For the text-containing cell, return its midpoint in (x, y) coordinate format. 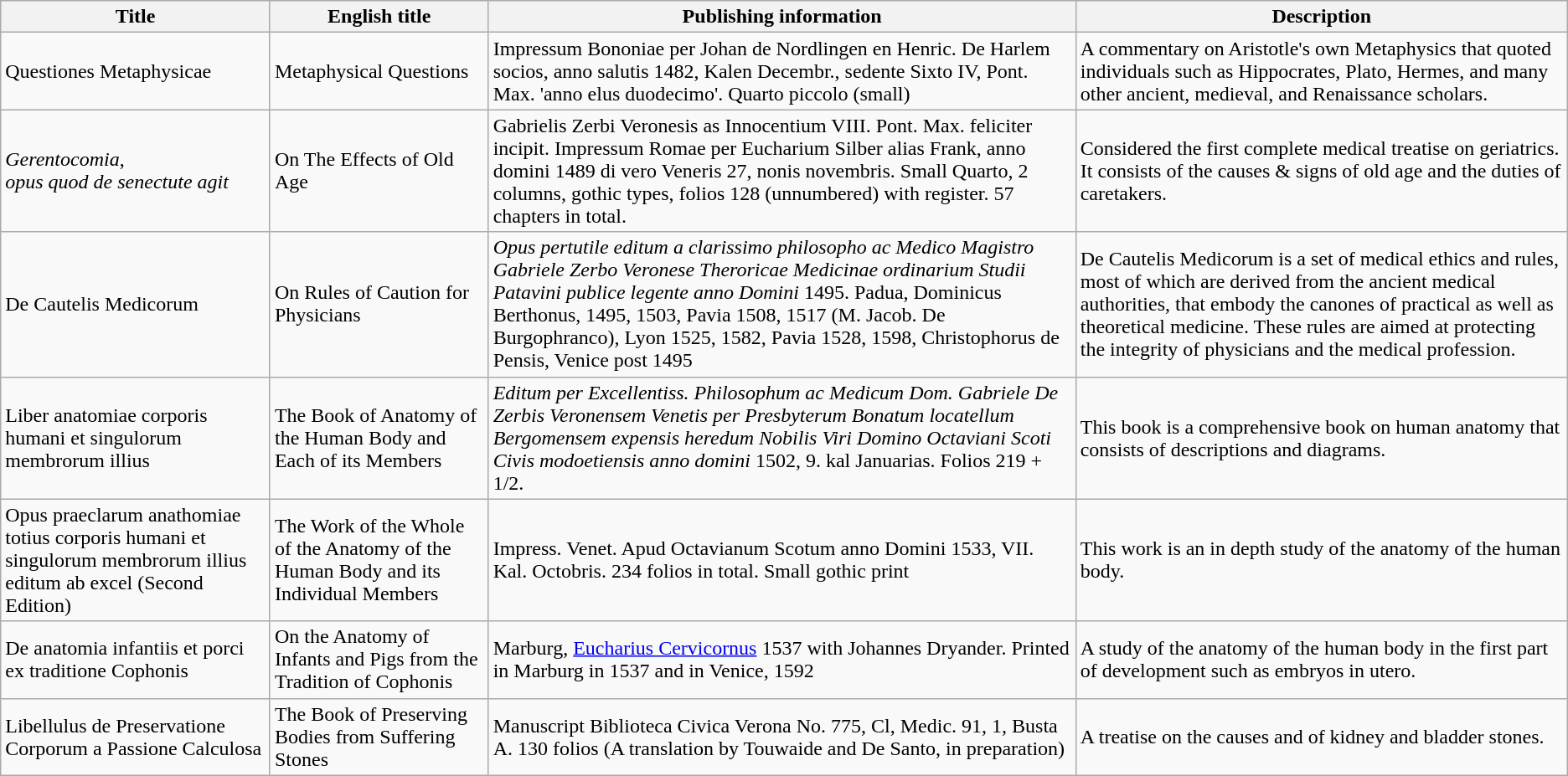
De anatomia infantiis et porci ex traditione Cophonis (136, 660)
Impress. Venet. Apud Octavianum Scotum anno Domini 1533, VII. Kal. Octobris. 234 folios in total. Small gothic print (782, 560)
Liber anatomiae corporis humani et singulorum membrorum illius (136, 438)
This book is a comprehensive book on human anatomy that consists of descriptions and diagrams. (1322, 438)
De Cautelis Medicorum (136, 305)
Considered the first complete medical treatise on geriatrics. It consists of the causes & signs of old age and the duties of caretakers. (1322, 171)
Publishing information (782, 17)
Opus praeclarum anathomiae totius corporis humani et singulorum membrorum illius editum ab excel (Second Edition) (136, 560)
Metaphysical Questions (379, 71)
Gerentocomia,opus quod de senectute agit (136, 171)
A study of the anatomy of the human body in the first part of development such as embryos in utero. (1322, 660)
The Work of the Whole of the Anatomy of the Human Body and its Individual Members (379, 560)
Title (136, 17)
Manuscript Biblioteca Civica Verona No. 775, Cl, Medic. 91, 1, Busta A. 130 folios (A translation by Touwaide and De Santo, in preparation) (782, 737)
The Book of Anatomy of the Human Body and Each of its Members (379, 438)
Libellulus de Preservatione Corporum a Passione Calculosa (136, 737)
On the Anatomy of Infants and Pigs from the Tradition of Cophonis (379, 660)
On The Effects of Old Age (379, 171)
Description (1322, 17)
Marburg, Eucharius Cervicornus 1537 with Johannes Dryander. Printed in Marburg in 1537 and in Venice, 1592 (782, 660)
This work is an in depth study of the anatomy of the human body. (1322, 560)
Questiones Metaphysicae (136, 71)
English title (379, 17)
The Book of Preserving Bodies from Suffering Stones (379, 737)
On Rules of Caution for Physicians (379, 305)
A treatise on the causes and of kidney and bladder stones. (1322, 737)
